Return the (x, y) coordinate for the center point of the cell that contains the specified text.  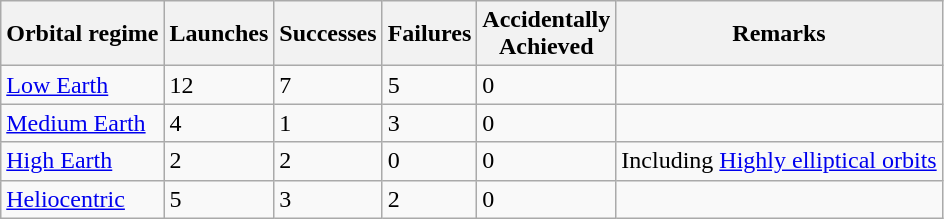
Medium Earth (82, 123)
High Earth (82, 161)
12 (219, 85)
7 (328, 85)
4 (219, 123)
Successes (328, 34)
Launches (219, 34)
Remarks (779, 34)
Heliocentric (82, 199)
1 (328, 123)
Orbital regime (82, 34)
Low Earth (82, 85)
AccidentallyAchieved (546, 34)
Including Highly elliptical orbits (779, 161)
Failures (430, 34)
